From the cell containing the given text, extract its center point as [X, Y] coordinate. 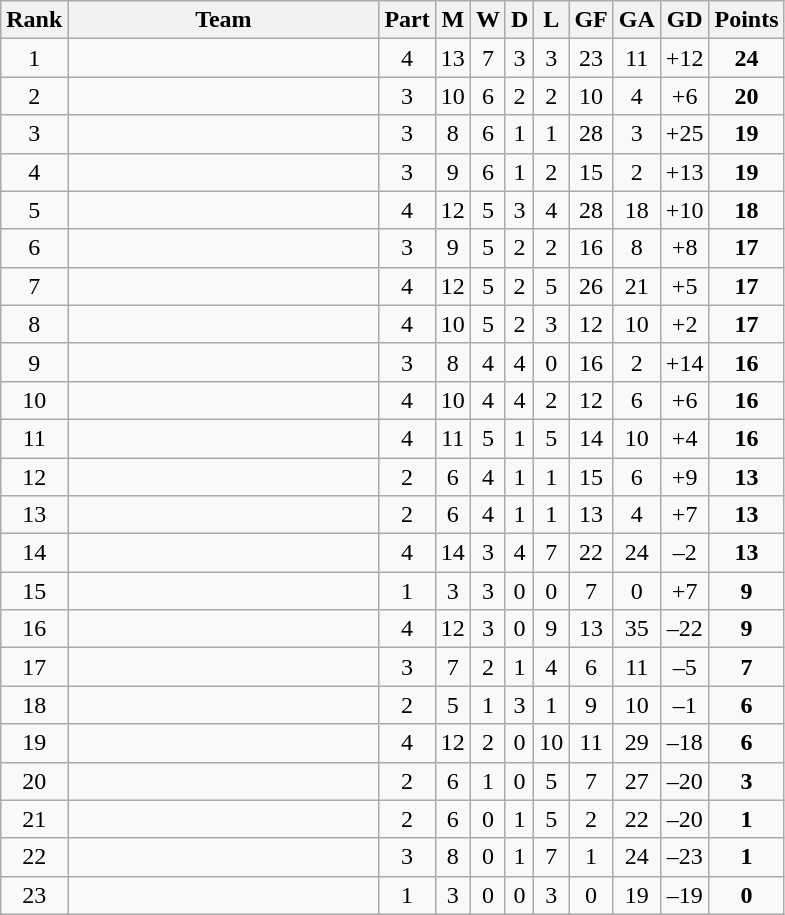
GF [591, 20]
+4 [684, 438]
–23 [684, 857]
D [519, 20]
–2 [684, 553]
Part [407, 20]
Team [224, 20]
+2 [684, 324]
+10 [684, 210]
W [488, 20]
GD [684, 20]
–18 [684, 743]
+8 [684, 248]
–1 [684, 705]
35 [636, 629]
+14 [684, 362]
+25 [684, 134]
M [452, 20]
+9 [684, 477]
–22 [684, 629]
29 [636, 743]
+12 [684, 58]
+5 [684, 286]
L [552, 20]
Points [746, 20]
26 [591, 286]
+13 [684, 172]
27 [636, 781]
GA [636, 20]
Rank [34, 20]
–19 [684, 895]
–5 [684, 667]
